Locate the cell with the specified text and output its [x, y] center coordinate. 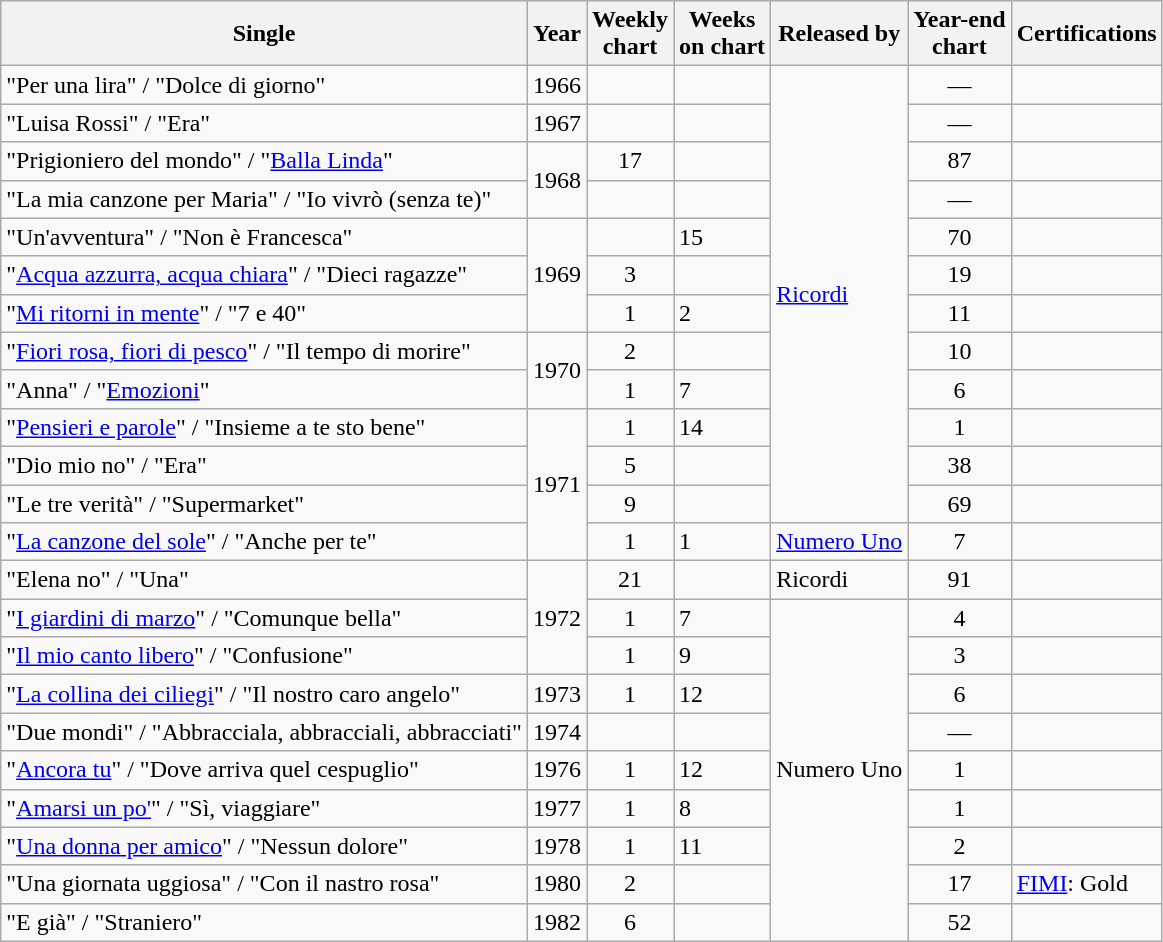
"Acqua azzurra, acqua chiara" / "Dieci ragazze" [264, 275]
1980 [556, 884]
"Una donna per amico" / "Nessun dolore" [264, 846]
4 [960, 618]
1974 [556, 732]
1968 [556, 180]
1976 [556, 770]
"Le tre verità" / "Supermarket" [264, 503]
69 [960, 503]
1972 [556, 618]
"I giardini di marzo" / "Comunque bella" [264, 618]
10 [960, 351]
Weekson chart [722, 34]
"Due mondi" / "Abbracciala, abbracciali, abbracciati" [264, 732]
"Dio mio no" / "Era" [264, 465]
"Elena no" / "Una" [264, 580]
Weeklychart [630, 34]
1970 [556, 370]
1973 [556, 694]
1982 [556, 922]
"La collina dei ciliegi" / "Il nostro caro angelo" [264, 694]
"Luisa Rossi" / "Era" [264, 123]
1969 [556, 275]
70 [960, 237]
19 [960, 275]
"Un'avventura" / "Non è Francesca" [264, 237]
14 [722, 427]
"Fiori rosa, fiori di pesco" / "Il tempo di morire" [264, 351]
Released by [840, 34]
38 [960, 465]
8 [722, 808]
"La mia canzone per Maria" / "Io vivrò (senza te)" [264, 199]
21 [630, 580]
52 [960, 922]
"E già" / "Straniero" [264, 922]
"Una giornata uggiosa" / "Con il nastro rosa" [264, 884]
FIMI: Gold [1086, 884]
"Il mio canto libero" / "Confusione" [264, 656]
"Prigioniero del mondo" / "Balla Linda" [264, 161]
Certifications [1086, 34]
"Ancora tu" / "Dove arriva quel cespuglio" [264, 770]
Year [556, 34]
15 [722, 237]
"Amarsi un po'" / "Sì, viaggiare" [264, 808]
"Mi ritorni in mente" / "7 e 40" [264, 313]
"La canzone del sole" / "Anche per te" [264, 542]
1977 [556, 808]
1967 [556, 123]
"Per una lira" / "Dolce di giorno" [264, 85]
"Anna" / "Emozioni" [264, 389]
1971 [556, 484]
87 [960, 161]
"Pensieri e parole" / "Insieme a te sto bene" [264, 427]
1966 [556, 85]
Year-endchart [960, 34]
Single [264, 34]
1978 [556, 846]
5 [630, 465]
91 [960, 580]
